Detect which cell encompasses the target text, then output its (X, Y) center coordinate. 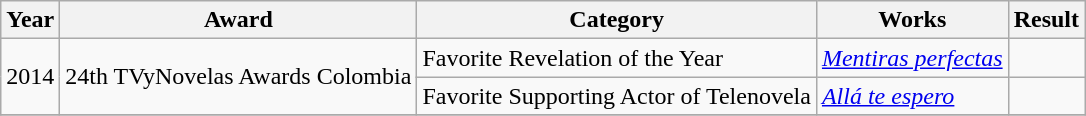
24th TVyNovelas Awards Colombia (238, 77)
Category (617, 20)
Allá te espero (912, 96)
Favorite Revelation of the Year (617, 58)
Works (912, 20)
Year (30, 20)
Award (238, 20)
Result (1046, 20)
Favorite Supporting Actor of Telenovela (617, 96)
Mentiras perfectas (912, 58)
2014 (30, 77)
